Determine the [x, y] coordinate at the center of the cell enclosing the given text.  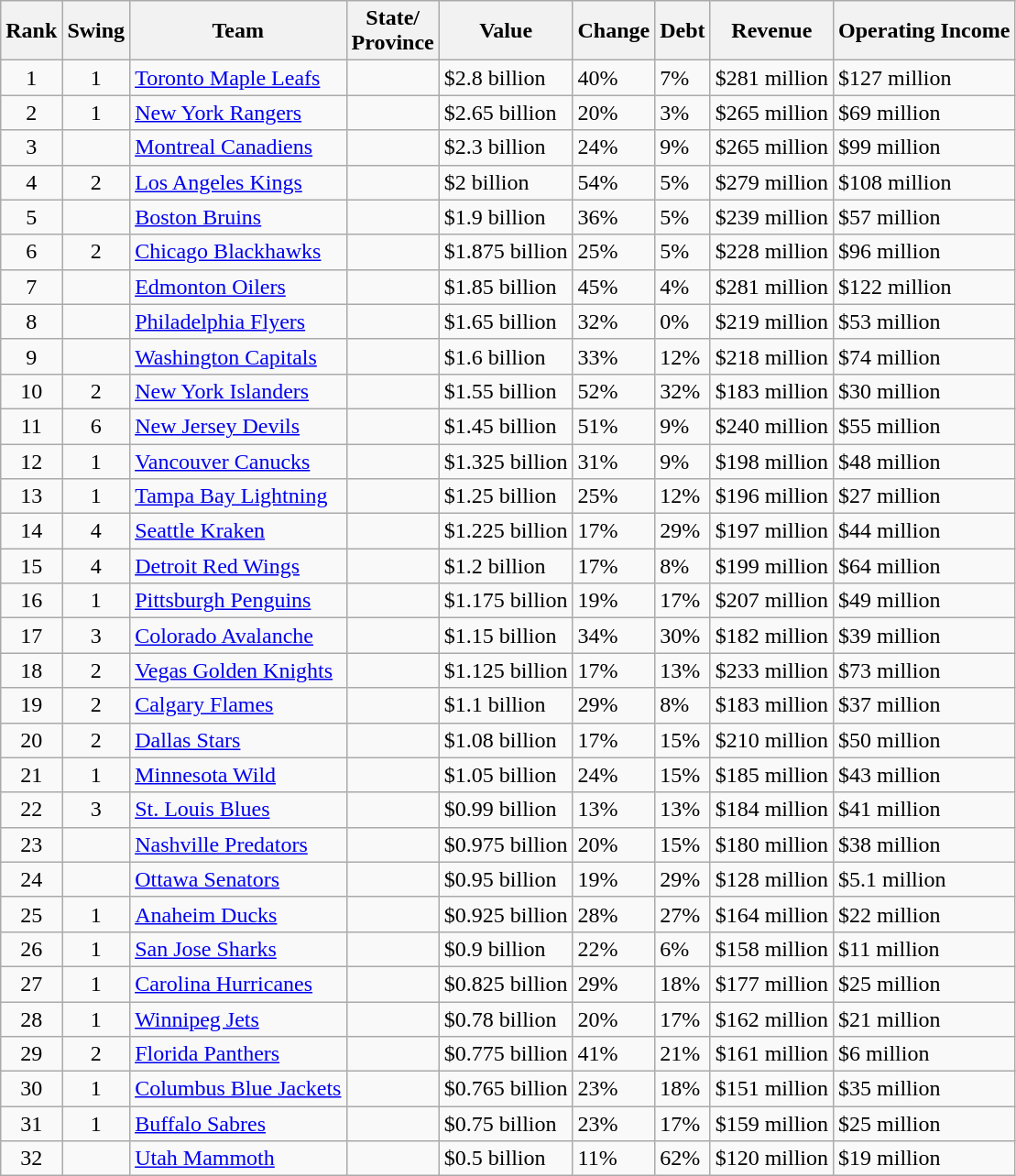
Buffalo Sabres [238, 1124]
11 [31, 426]
Seattle Kraken [238, 531]
$219 million [771, 321]
$1.85 billion [506, 287]
$199 million [771, 566]
22 [31, 810]
$99 million [924, 147]
$218 million [771, 356]
21% [683, 1054]
$185 million [771, 775]
New York Rangers [238, 113]
28 [31, 1019]
$37 million [924, 705]
$198 million [771, 461]
$53 million [924, 321]
31% [614, 461]
$44 million [924, 531]
$57 million [924, 217]
$158 million [771, 949]
Dallas Stars [238, 740]
Change [614, 31]
18 [31, 670]
$0.99 billion [506, 810]
San Jose Sharks [238, 949]
$0.765 billion [506, 1089]
$1.325 billion [506, 461]
27 [31, 984]
$1.875 billion [506, 252]
45% [614, 287]
Columbus Blue Jackets [238, 1089]
25 [31, 914]
$228 million [771, 252]
Utah Mammoth [238, 1159]
$1.08 billion [506, 740]
$0.9 billion [506, 949]
Vegas Golden Knights [238, 670]
$49 million [924, 601]
Operating Income [924, 31]
$1.65 billion [506, 321]
$180 million [771, 844]
13 [31, 496]
$43 million [924, 775]
$50 million [924, 740]
19 [31, 705]
$73 million [924, 670]
$0.78 billion [506, 1019]
$239 million [771, 217]
$162 million [771, 1019]
$38 million [924, 844]
10 [31, 391]
Vancouver Canucks [238, 461]
$0.775 billion [506, 1054]
$0.975 billion [506, 844]
$6 million [924, 1054]
Edmonton Oilers [238, 287]
Tampa Bay Lightning [238, 496]
17 [31, 636]
Debt [683, 31]
$2.8 billion [506, 78]
$177 million [771, 984]
15 [31, 566]
11% [614, 1159]
$21 million [924, 1019]
$1.25 billion [506, 496]
$207 million [771, 601]
St. Louis Blues [238, 810]
$35 million [924, 1089]
$1.9 billion [506, 217]
Winnipeg Jets [238, 1019]
$27 million [924, 496]
Detroit Red Wings [238, 566]
9 [31, 356]
$39 million [924, 636]
51% [614, 426]
Minnesota Wild [238, 775]
6% [683, 949]
$2.65 billion [506, 113]
$55 million [924, 426]
Team [238, 31]
$22 million [924, 914]
$69 million [924, 113]
Philadelphia Flyers [238, 321]
$74 million [924, 356]
$164 million [771, 914]
5 [31, 217]
54% [614, 182]
4% [683, 287]
$108 million [924, 182]
Anaheim Ducks [238, 914]
$120 million [771, 1159]
Calgary Flames [238, 705]
7 [31, 287]
36% [614, 217]
7% [683, 78]
32 [31, 1159]
24 [31, 879]
$1.125 billion [506, 670]
Washington Capitals [238, 356]
29 [31, 1054]
$48 million [924, 461]
30 [31, 1089]
$11 million [924, 949]
$197 million [771, 531]
30% [683, 636]
28% [614, 914]
12 [31, 461]
$0.925 billion [506, 914]
14 [31, 531]
Boston Bruins [238, 217]
$1.2 billion [506, 566]
$5.1 million [924, 879]
$0.75 billion [506, 1124]
41% [614, 1054]
$64 million [924, 566]
$161 million [771, 1054]
$0.825 billion [506, 984]
$128 million [771, 879]
Revenue [771, 31]
Chicago Blackhawks [238, 252]
22% [614, 949]
0% [683, 321]
$0.95 billion [506, 879]
3% [683, 113]
New Jersey Devils [238, 426]
$19 million [924, 1159]
$279 million [771, 182]
Ottawa Senators [238, 879]
Nashville Predators [238, 844]
State/Province [392, 31]
62% [683, 1159]
Carolina Hurricanes [238, 984]
Swing [96, 31]
$127 million [924, 78]
27% [683, 914]
Colorado Avalanche [238, 636]
$2 billion [506, 182]
$1.225 billion [506, 531]
Value [506, 31]
16 [31, 601]
$1.1 billion [506, 705]
Toronto Maple Leafs [238, 78]
$159 million [771, 1124]
31 [31, 1124]
$30 million [924, 391]
$1.175 billion [506, 601]
33% [614, 356]
Rank [31, 31]
New York Islanders [238, 391]
$96 million [924, 252]
$0.5 billion [506, 1159]
8 [31, 321]
$240 million [771, 426]
20 [31, 740]
$41 million [924, 810]
$196 million [771, 496]
Pittsburgh Penguins [238, 601]
Montreal Canadiens [238, 147]
23 [31, 844]
34% [614, 636]
$182 million [771, 636]
Florida Panthers [238, 1054]
21 [31, 775]
$122 million [924, 287]
$2.3 billion [506, 147]
Los Angeles Kings [238, 182]
52% [614, 391]
$1.45 billion [506, 426]
$1.6 billion [506, 356]
$233 million [771, 670]
$1.15 billion [506, 636]
$184 million [771, 810]
26 [31, 949]
$1.55 billion [506, 391]
40% [614, 78]
$1.05 billion [506, 775]
$151 million [771, 1089]
$210 million [771, 740]
